Detect which cell encompasses the target text, then output its (X, Y) center coordinate. 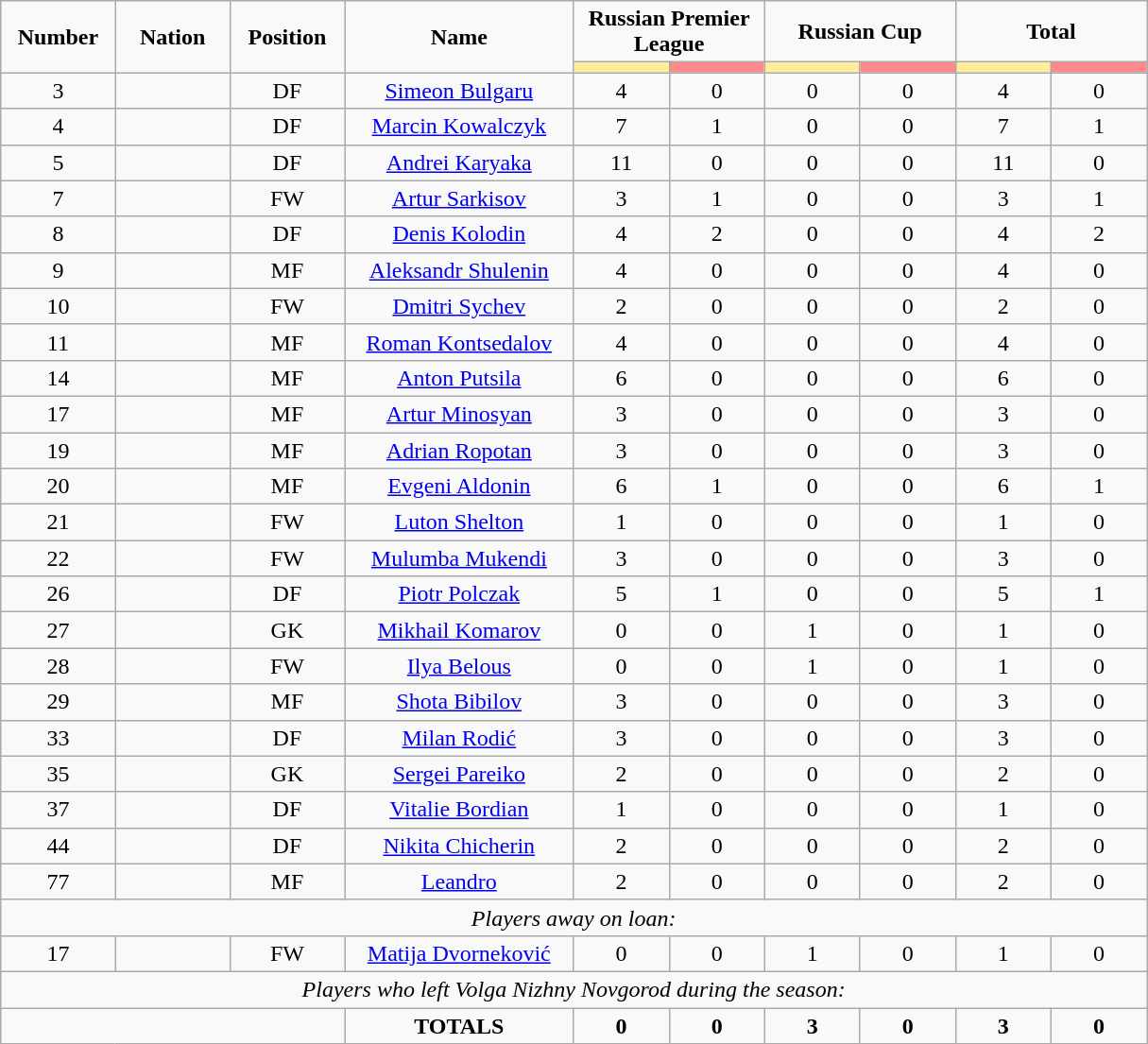
Number (59, 37)
Roman Kontsedalov (459, 342)
14 (59, 378)
Vitalie Bordian (459, 810)
28 (59, 666)
35 (59, 774)
Anton Putsila (459, 378)
Russian Premier League (669, 32)
Matija Dvorneković (459, 953)
Mulumba Mukendi (459, 558)
21 (59, 522)
26 (59, 594)
Piotr Polczak (459, 594)
Milan Rodić (459, 738)
Position (287, 37)
Name (459, 37)
Denis Kolodin (459, 234)
Leandro (459, 881)
20 (59, 487)
Luton Shelton (459, 522)
Artur Sarkisov (459, 198)
Players who left Volga Nizhny Novgorod during the season: (574, 989)
TOTALS (459, 1025)
44 (59, 846)
Mikhail Komarov (459, 630)
8 (59, 234)
Total (1051, 32)
29 (59, 702)
Simeon Bulgaru (459, 91)
27 (59, 630)
33 (59, 738)
Players away on loan: (574, 917)
Adrian Ropotan (459, 451)
77 (59, 881)
Andrei Karyaka (459, 163)
37 (59, 810)
Russian Cup (860, 32)
22 (59, 558)
Sergei Pareiko (459, 774)
Aleksandr Shulenin (459, 270)
10 (59, 306)
Ilya Belous (459, 666)
Nation (172, 37)
Dmitri Sychev (459, 306)
Artur Minosyan (459, 414)
Nikita Chicherin (459, 846)
19 (59, 451)
Marcin Kowalczyk (459, 127)
Evgeni Aldonin (459, 487)
9 (59, 270)
Shota Bibilov (459, 702)
